Identify which cell holds the provided text, then report its [X, Y] central coordinate. 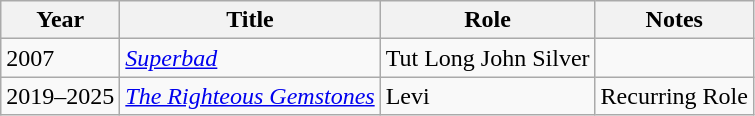
Role [488, 20]
Recurring Role [674, 96]
The Righteous Gemstones [250, 96]
2007 [60, 58]
2019–2025 [60, 96]
Year [60, 20]
Superbad [250, 58]
Notes [674, 20]
Tut Long John Silver [488, 58]
Levi [488, 96]
Title [250, 20]
